Search for the cell housing the specified text and yield its [x, y] center coordinate. 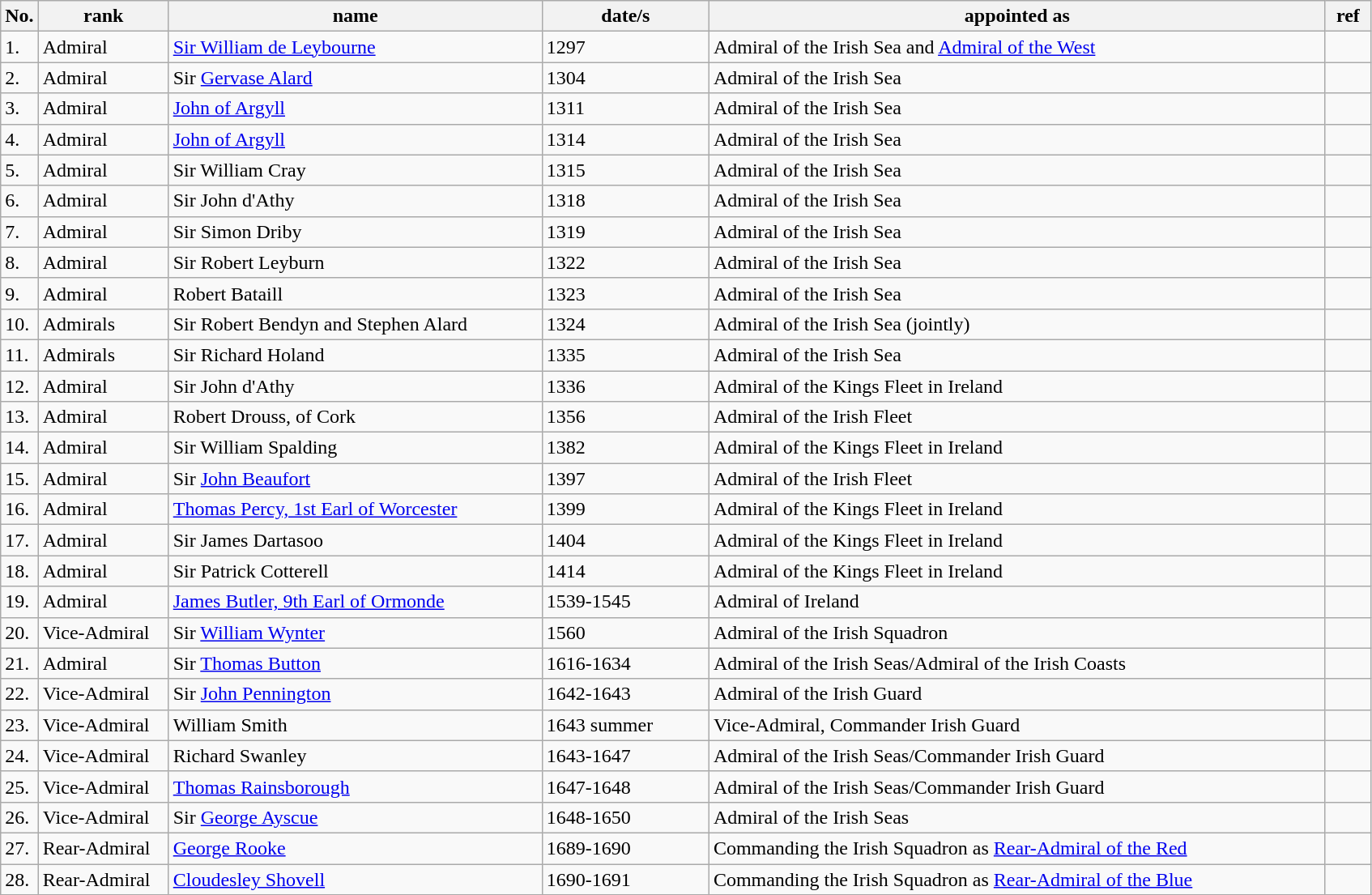
1689-1690 [625, 848]
23. [19, 725]
Sir Richard Holand [355, 355]
Sir Thomas Button [355, 663]
27. [19, 848]
Admiral of the Irish Sea and Admiral of the West [1017, 47]
Robert Drouss, of Cork [355, 417]
1399 [625, 509]
4. [19, 139]
Admiral of Ireland [1017, 602]
8. [19, 262]
1560 [625, 633]
1324 [625, 324]
21. [19, 663]
Sir William Wynter [355, 633]
10. [19, 324]
25. [19, 786]
Admiral of the Irish Guard [1017, 694]
Sir Patrick Cotterell [355, 571]
Admiral of the Irish Sea (jointly) [1017, 324]
1315 [625, 170]
William Smith [355, 725]
26. [19, 817]
name [355, 16]
12. [19, 386]
5. [19, 170]
1297 [625, 47]
24. [19, 756]
Thomas Rainsborough [355, 786]
17. [19, 540]
1. [19, 47]
1314 [625, 139]
1404 [625, 540]
Richard Swanley [355, 756]
Sir James Dartasoo [355, 540]
Sir Gervase Alard [355, 78]
7. [19, 232]
1397 [625, 479]
1318 [625, 201]
Sir William Spalding [355, 448]
1336 [625, 386]
1648-1650 [625, 817]
2. [19, 78]
1643 summer [625, 725]
Admiral of the Irish Squadron [1017, 633]
1616-1634 [625, 663]
14. [19, 448]
ref [1348, 16]
28. [19, 879]
1539-1545 [625, 602]
11. [19, 355]
1319 [625, 232]
James Butler, 9th Earl of Ormonde [355, 602]
1690-1691 [625, 879]
20. [19, 633]
1311 [625, 109]
16. [19, 509]
Robert Bataill [355, 293]
1642-1643 [625, 694]
appointed as [1017, 16]
22. [19, 694]
1335 [625, 355]
Sir John Pennington [355, 694]
Sir George Ayscue [355, 817]
No. [19, 16]
1356 [625, 417]
date/s [625, 16]
1304 [625, 78]
Cloudesley Shovell [355, 879]
Admiral of the Irish Seas [1017, 817]
19. [19, 602]
1647-1648 [625, 786]
rank [104, 16]
1382 [625, 448]
Vice-Admiral, Commander Irish Guard [1017, 725]
1643-1647 [625, 756]
1322 [625, 262]
13. [19, 417]
Sir Robert Bendyn and Stephen Alard [355, 324]
18. [19, 571]
Sir Robert Leyburn [355, 262]
Sir William Cray [355, 170]
Commanding the Irish Squadron as Rear-Admiral of the Blue [1017, 879]
Sir William de Leybourne [355, 47]
Admiral of the Irish Seas/Admiral of the Irish Coasts [1017, 663]
Sir John Beaufort [355, 479]
3. [19, 109]
9. [19, 293]
6. [19, 201]
1414 [625, 571]
Sir Simon Driby [355, 232]
George Rooke [355, 848]
Thomas Percy, 1st Earl of Worcester [355, 509]
15. [19, 479]
1323 [625, 293]
Commanding the Irish Squadron as Rear-Admiral of the Red [1017, 848]
